Find where the given text appears and provide that cell's center as [X, Y] coordinate. 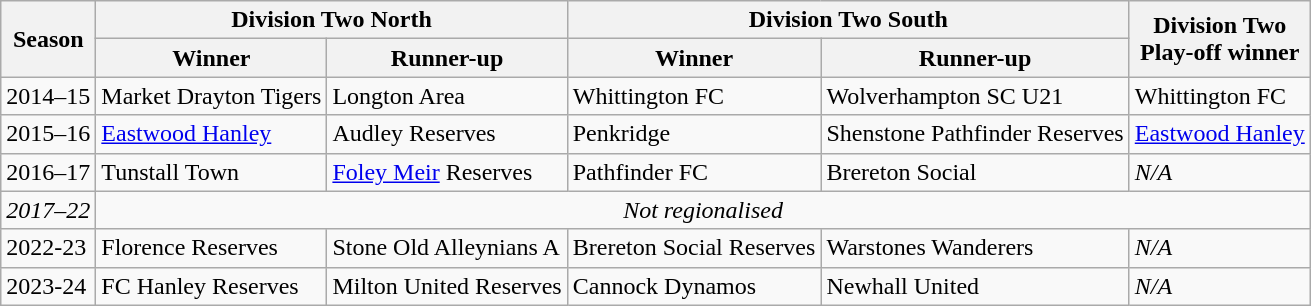
Stone Old Alleynians A [447, 248]
2023-24 [48, 286]
Newhall United [975, 286]
Warstones Wanderers [975, 248]
Longton Area [447, 96]
Florence Reserves [212, 248]
Brereton Social Reserves [694, 248]
Wolverhampton SC U21 [975, 96]
Shenstone Pathfinder Reserves [975, 134]
Division Two South [848, 20]
Pathfinder FC [694, 172]
2014–15 [48, 96]
Cannock Dynamos [694, 286]
Division Two North [332, 20]
Audley Reserves [447, 134]
Brereton Social [975, 172]
FC Hanley Reserves [212, 286]
2022-23 [48, 248]
Milton United Reserves [447, 286]
Market Drayton Tigers [212, 96]
Division TwoPlay-off winner [1220, 39]
2017–22 [48, 210]
Foley Meir Reserves [447, 172]
Tunstall Town [212, 172]
Penkridge [694, 134]
Season [48, 39]
2016–17 [48, 172]
2015–16 [48, 134]
Not regionalised [703, 210]
